Return [x, y] of the center of cell containing provided text 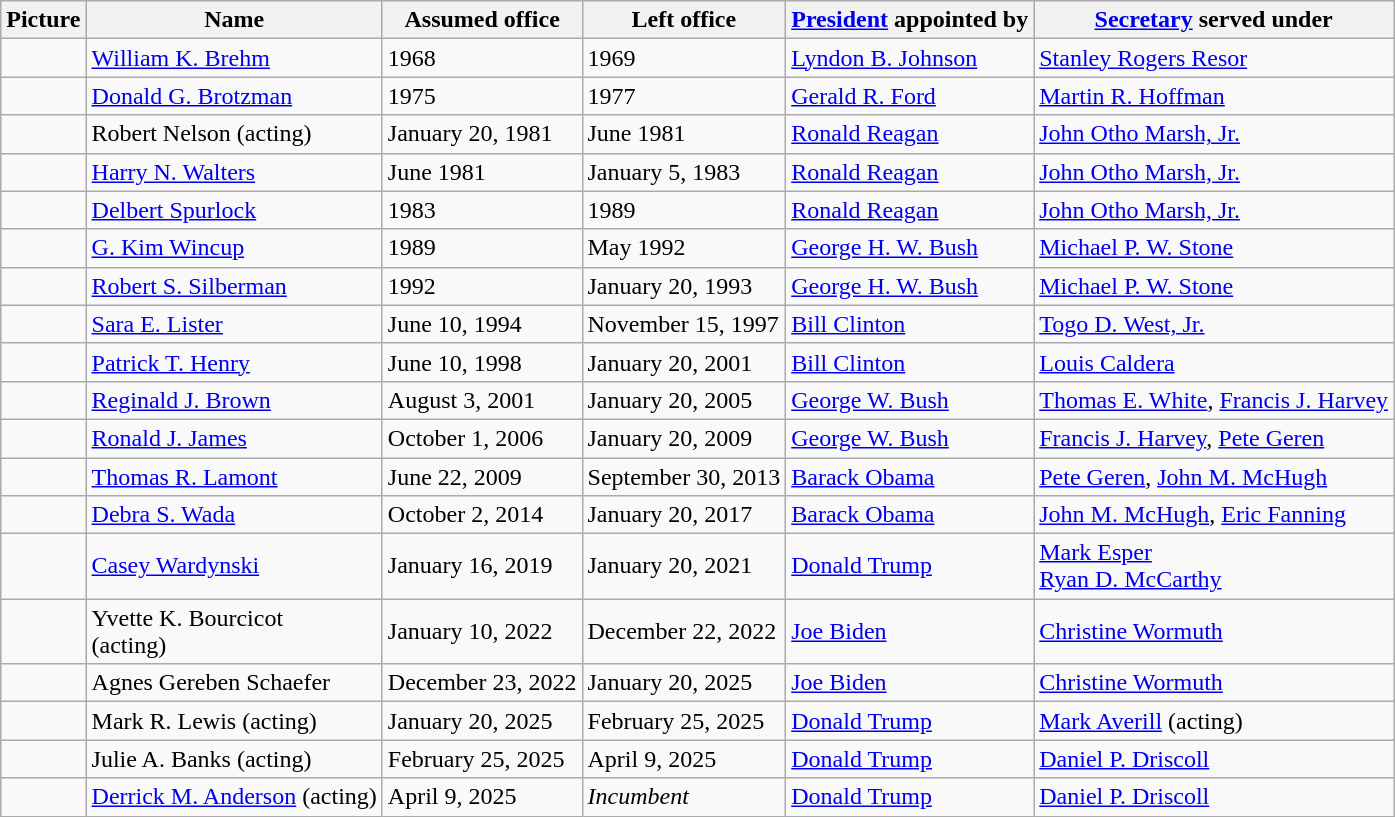
John M. McHugh, Eric Fanning [1214, 515]
Name [234, 20]
October 1, 2006 [482, 438]
Donald G. Brotzman [234, 96]
Thomas R. Lamont [234, 477]
Picture [44, 20]
Patrick T. Henry [234, 362]
1977 [684, 96]
January 20, 2009 [684, 438]
January 20, 1993 [684, 286]
Mark R. Lewis (acting) [234, 721]
Assumed office [482, 20]
Martin R. Hoffman [1214, 96]
January 20, 2017 [684, 515]
Julie A. Banks (acting) [234, 759]
June 10, 1998 [482, 362]
Mark Averill (acting) [1214, 721]
Harry N. Walters [234, 172]
Lyndon B. Johnson [910, 58]
January 20, 2005 [684, 400]
Delbert Spurlock [234, 210]
1969 [684, 58]
Togo D. West, Jr. [1214, 324]
President appointed by [910, 20]
Yvette K. Bourcicot(acting) [234, 632]
Sara E. Lister [234, 324]
Thomas E. White, Francis J. Harvey [1214, 400]
William K. Brehm [234, 58]
Francis J. Harvey, Pete Geren [1214, 438]
Agnes Gereben Schaefer [234, 683]
December 23, 2022 [482, 683]
Secretary served under [1214, 20]
Louis Caldera [1214, 362]
Robert S. Silberman [234, 286]
Derrick M. Anderson (acting) [234, 797]
1975 [482, 96]
Stanley Rogers Resor [1214, 58]
Pete Geren, John M. McHugh [1214, 477]
1983 [482, 210]
January 20, 2021 [684, 566]
June 10, 1994 [482, 324]
June 22, 2009 [482, 477]
January 16, 2019 [482, 566]
Reginald J. Brown [234, 400]
Casey Wardynski [234, 566]
Ronald J. James [234, 438]
Mark EsperRyan D. McCarthy [1214, 566]
1992 [482, 286]
November 15, 1997 [684, 324]
Debra S. Wada [234, 515]
September 30, 2013 [684, 477]
January 20, 1981 [482, 134]
1968 [482, 58]
Incumbent [684, 797]
January 10, 2022 [482, 632]
Robert Nelson (acting) [234, 134]
Left office [684, 20]
August 3, 2001 [482, 400]
Gerald R. Ford [910, 96]
G. Kim Wincup [234, 248]
October 2, 2014 [482, 515]
January 20, 2001 [684, 362]
January 5, 1983 [684, 172]
May 1992 [684, 248]
December 22, 2022 [684, 632]
